Find where the given text appears and provide that cell's center as (X, Y) coordinate. 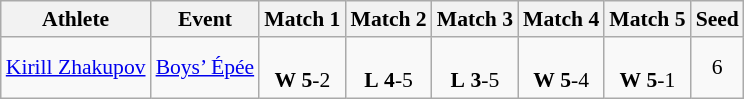
Kirill Zhakupov (76, 68)
Athlete (76, 19)
6 (718, 68)
Match 3 (475, 19)
Match 1 (302, 19)
Match 2 (388, 19)
L 3-5 (475, 68)
W 5-2 (302, 68)
W 5-1 (647, 68)
L 4-5 (388, 68)
Boys’ Épée (206, 68)
Event (206, 19)
Match 5 (647, 19)
Seed (718, 19)
Match 4 (561, 19)
W 5-4 (561, 68)
